For the text-containing cell, return its midpoint in [x, y] coordinate format. 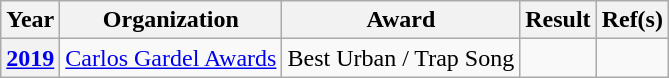
Organization [171, 20]
Carlos Gardel Awards [171, 58]
Ref(s) [632, 20]
Result [558, 20]
Year [30, 20]
Best Urban / Trap Song [401, 58]
2019 [30, 58]
Award [401, 20]
